Locate the cell with the specified text and output its [X, Y] center coordinate. 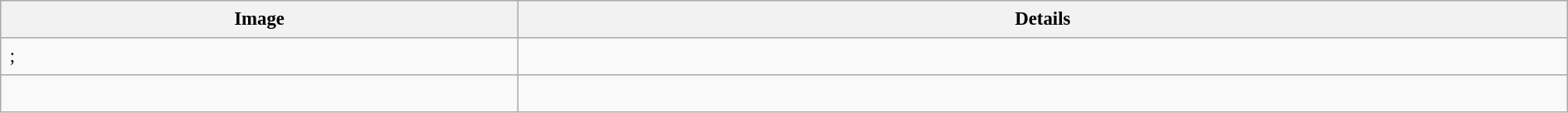
Image [260, 20]
Details [1042, 20]
; [260, 56]
